Return the [x, y] coordinate for the center point of the cell that contains the specified text.  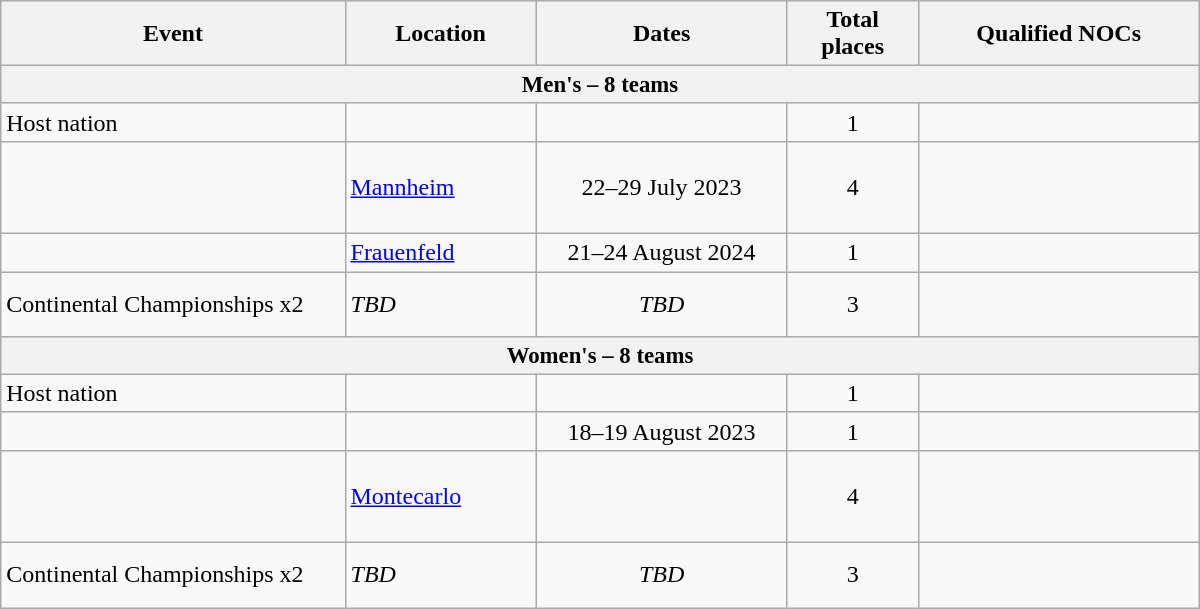
Women's – 8 teams [600, 356]
22–29 July 2023 [662, 187]
Montecarlo [440, 496]
21–24 August 2024 [662, 253]
18–19 August 2023 [662, 431]
Mannheim [440, 187]
Dates [662, 34]
Qualified NOCs [1058, 34]
Total places [852, 34]
Men's – 8 teams [600, 85]
Event [173, 34]
Frauenfeld [440, 253]
Location [440, 34]
